Capture the cell that displays the provided text and extract its [x, y] central coordinate. 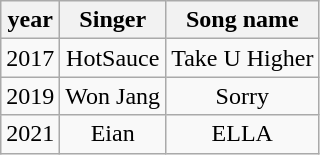
Won Jang [113, 96]
HotSauce [113, 58]
Take U Higher [242, 58]
Song name [242, 20]
2017 [30, 58]
2021 [30, 134]
2019 [30, 96]
Singer [113, 20]
ELLA [242, 134]
Eian [113, 134]
year [30, 20]
Sorry [242, 96]
